Return (X, Y) of the center of cell containing provided text 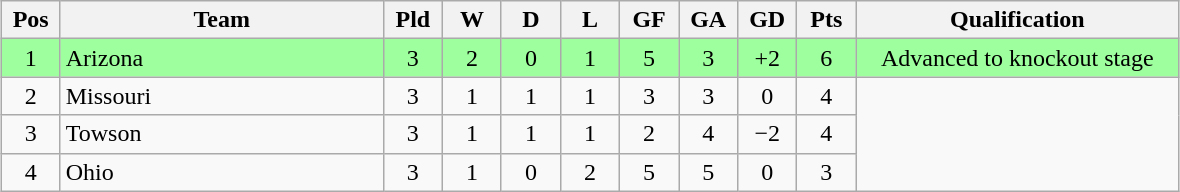
−2 (768, 134)
Ohio (222, 172)
D (530, 20)
W (472, 20)
Pos (30, 20)
GF (650, 20)
Pts (826, 20)
GD (768, 20)
Pld (412, 20)
Towson (222, 134)
Missouri (222, 96)
+2 (768, 58)
Team (222, 20)
L (590, 20)
6 (826, 58)
Qualification (1018, 20)
GA (708, 20)
Arizona (222, 58)
Advanced to knockout stage (1018, 58)
